Determine the [X, Y] coordinate at the center of the cell enclosing the given text.  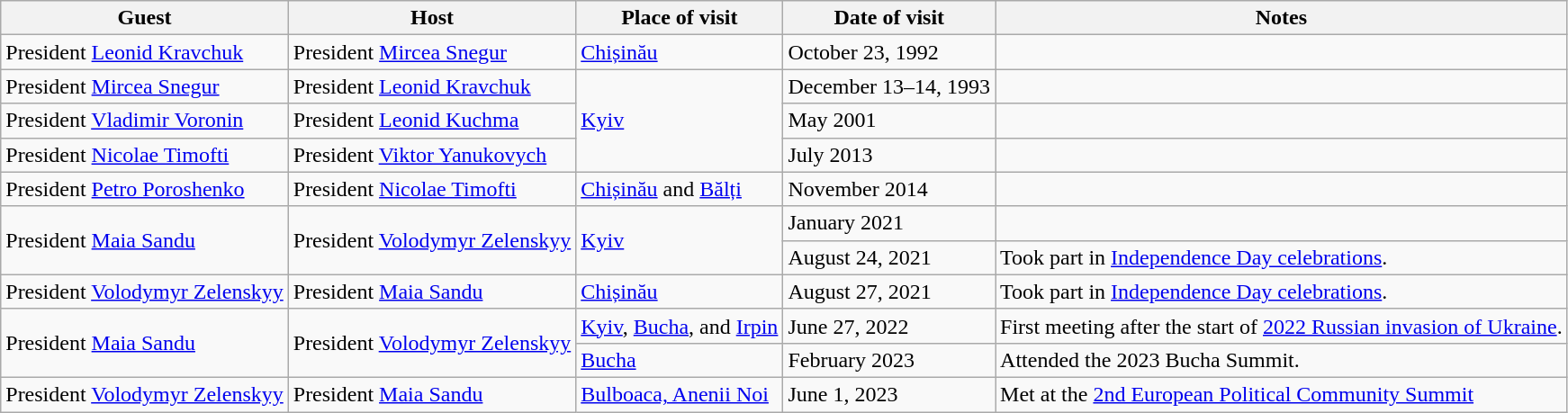
Met at the 2nd European Political Community Summit [1282, 394]
Kyiv, Bucha, and Irpin [680, 326]
January 2021 [889, 223]
December 13–14, 1993 [889, 86]
President Leonid Kuchma [432, 121]
November 2014 [889, 189]
President Petro Poroshenko [145, 189]
Bucha [680, 360]
Chișinău and Bălți [680, 189]
February 2023 [889, 360]
Attended the 2023 Bucha Summit. [1282, 360]
August 27, 2021 [889, 292]
May 2001 [889, 121]
Place of visit [680, 18]
Bulboaca, Anenii Noi [680, 394]
August 24, 2021 [889, 257]
July 2013 [889, 155]
June 1, 2023 [889, 394]
Host [432, 18]
Date of visit [889, 18]
President Viktor Yanukovych [432, 155]
President Vladimir Voronin [145, 121]
First meeting after the start of 2022 Russian invasion of Ukraine. [1282, 326]
Notes [1282, 18]
Guest [145, 18]
June 27, 2022 [889, 326]
October 23, 1992 [889, 52]
